Provide the [X, Y] coordinate of the cell's center where the given text is located.  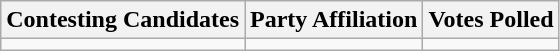
Party Affiliation [334, 20]
Votes Polled [491, 20]
Contesting Candidates [123, 20]
